Search for the cell housing the specified text and yield its [x, y] center coordinate. 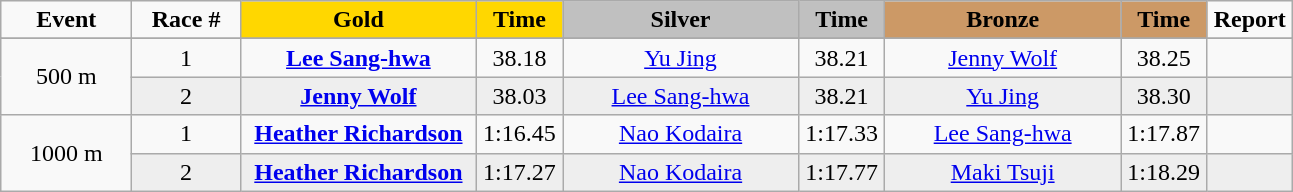
1:16.45 [519, 134]
Maki Tsuji [1003, 172]
1:18.29 [1164, 172]
Gold [358, 20]
Report [1250, 20]
1:17.77 [842, 172]
1000 m [66, 153]
38.18 [519, 58]
38.03 [519, 96]
Race # [186, 20]
1:17.27 [519, 172]
38.30 [1164, 96]
1:17.87 [1164, 134]
38.25 [1164, 58]
500 m [66, 77]
Event [66, 20]
1:17.33 [842, 134]
Silver [680, 20]
Bronze [1003, 20]
